Return [x, y] of the center of cell containing provided text 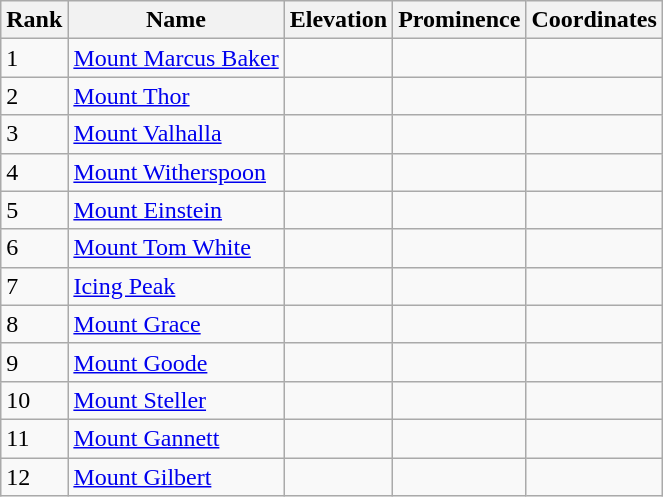
2 [34, 96]
Coordinates [594, 20]
Mount Einstein [176, 210]
6 [34, 248]
Mount Gannett [176, 438]
Mount Thor [176, 96]
1 [34, 58]
Mount Tom White [176, 248]
Icing Peak [176, 286]
12 [34, 477]
Mount Witherspoon [176, 172]
3 [34, 134]
8 [34, 324]
Name [176, 20]
5 [34, 210]
Prominence [460, 20]
7 [34, 286]
Mount Valhalla [176, 134]
Mount Gilbert [176, 477]
9 [34, 362]
11 [34, 438]
10 [34, 400]
4 [34, 172]
Mount Steller [176, 400]
Elevation [338, 20]
Rank [34, 20]
Mount Marcus Baker [176, 58]
Mount Goode [176, 362]
Mount Grace [176, 324]
